Extract the [X, Y] coordinate from the center of the cell holding the provided text.  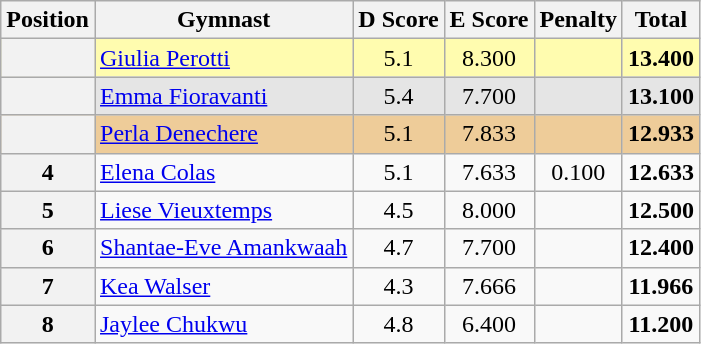
D Score [398, 20]
4 [48, 172]
Perla Denechere [223, 134]
Elena Colas [223, 172]
Gymnast [223, 20]
6 [48, 248]
6.400 [489, 324]
12.500 [660, 210]
0.100 [578, 172]
7 [48, 286]
5.4 [398, 96]
Position [48, 20]
5 [48, 210]
12.933 [660, 134]
Penalty [578, 20]
12.633 [660, 172]
Emma Fioravanti [223, 96]
Shantae-Eve Amankwaah [223, 248]
Jaylee Chukwu [223, 324]
7.633 [489, 172]
4.8 [398, 324]
4.5 [398, 210]
13.100 [660, 96]
Giulia Perotti [223, 58]
Liese Vieuxtemps [223, 210]
8.000 [489, 210]
11.200 [660, 324]
13.400 [660, 58]
8.300 [489, 58]
Total [660, 20]
Kea Walser [223, 286]
11.966 [660, 286]
8 [48, 324]
4.3 [398, 286]
7.833 [489, 134]
12.400 [660, 248]
4.7 [398, 248]
7.666 [489, 286]
E Score [489, 20]
